Search for the cell housing the specified text and yield its (x, y) center coordinate. 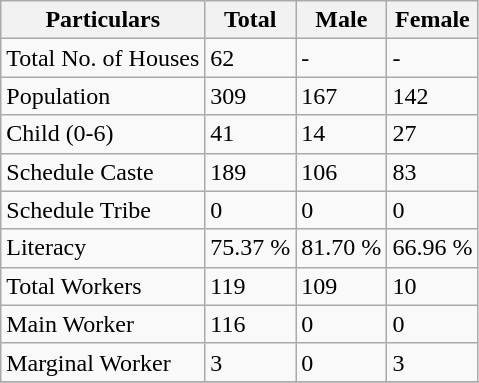
Male (342, 20)
Marginal Worker (103, 362)
14 (342, 134)
Literacy (103, 248)
189 (250, 172)
62 (250, 58)
Total (250, 20)
75.37 % (250, 248)
142 (432, 96)
119 (250, 286)
Schedule Tribe (103, 210)
Schedule Caste (103, 172)
Female (432, 20)
109 (342, 286)
83 (432, 172)
66.96 % (432, 248)
Population (103, 96)
Total Workers (103, 286)
27 (432, 134)
41 (250, 134)
116 (250, 324)
106 (342, 172)
Child (0-6) (103, 134)
Total No. of Houses (103, 58)
81.70 % (342, 248)
167 (342, 96)
Main Worker (103, 324)
10 (432, 286)
309 (250, 96)
Particulars (103, 20)
